Detect which cell encompasses the target text, then output its [x, y] center coordinate. 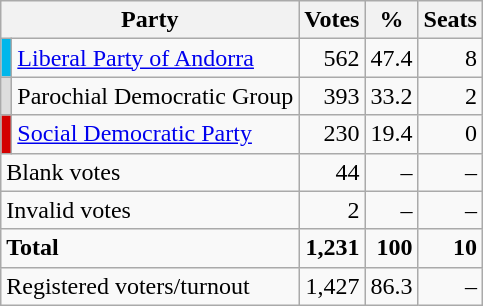
393 [332, 96]
Seats [450, 20]
10 [450, 248]
100 [392, 248]
230 [332, 134]
19.4 [392, 134]
0 [450, 134]
562 [332, 58]
Total [150, 248]
33.2 [392, 96]
1,427 [332, 286]
86.3 [392, 286]
Party [150, 20]
47.4 [392, 58]
Blank votes [150, 172]
Registered voters/turnout [150, 286]
Invalid votes [150, 210]
44 [332, 172]
Liberal Party of Andorra [156, 58]
% [392, 20]
8 [450, 58]
Parochial Democratic Group [156, 96]
Votes [332, 20]
Social Democratic Party [156, 134]
1,231 [332, 248]
